Search for the cell housing the specified text and yield its [X, Y] center coordinate. 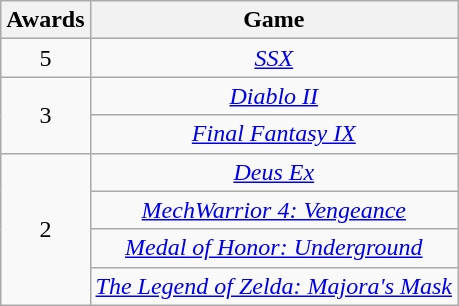
Game [274, 20]
Diablo II [274, 96]
2 [46, 229]
Medal of Honor: Underground [274, 248]
MechWarrior 4: Vengeance [274, 210]
3 [46, 115]
Awards [46, 20]
Deus Ex [274, 172]
5 [46, 58]
The Legend of Zelda: Majora's Mask [274, 286]
SSX [274, 58]
Final Fantasy IX [274, 134]
